Find where the given text appears and provide that cell's center as [X, Y] coordinate. 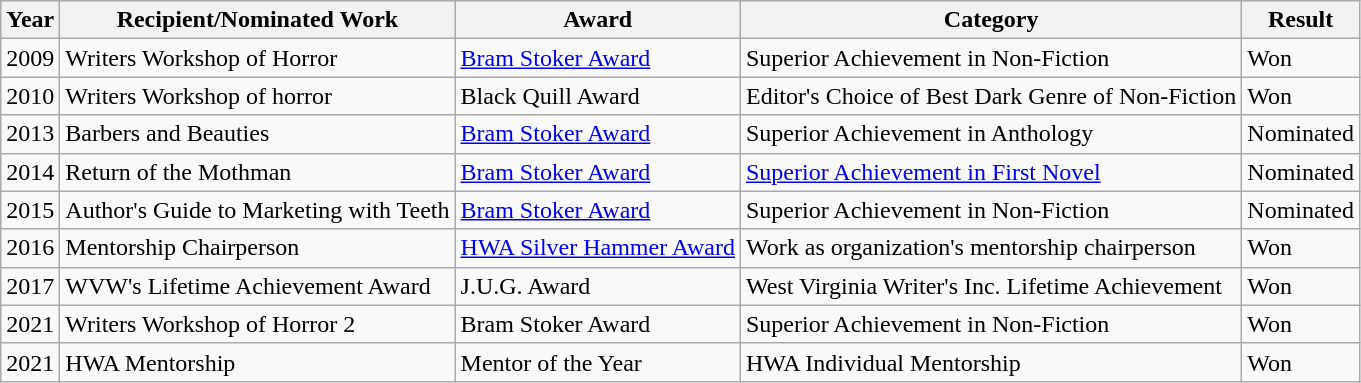
Writers Workshop of Horror [258, 58]
Work as organization's mentorship chairperson [990, 248]
HWA Mentorship [258, 362]
Mentorship Chairperson [258, 248]
Result [1301, 20]
Superior Achievement in Anthology [990, 134]
HWA Individual Mentorship [990, 362]
Superior Achievement in First Novel [990, 172]
2009 [30, 58]
Barbers and Beauties [258, 134]
2013 [30, 134]
2014 [30, 172]
Writers Workshop of Horror 2 [258, 324]
Category [990, 20]
Return of the Mothman [258, 172]
2015 [30, 210]
Writers Workshop of horror [258, 96]
WVW's Lifetime Achievement Award [258, 286]
Editor's Choice of Best Dark Genre of Non-Fiction [990, 96]
2010 [30, 96]
West Virginia Writer's Inc. Lifetime Achievement [990, 286]
2016 [30, 248]
Year [30, 20]
Black Quill Award [598, 96]
J.U.G. Award [598, 286]
2017 [30, 286]
Award [598, 20]
Mentor of the Year [598, 362]
HWA Silver Hammer Award [598, 248]
Recipient/Nominated Work [258, 20]
Author's Guide to Marketing with Teeth [258, 210]
